Extract the [X, Y] coordinate from the center of the cell holding the provided text.  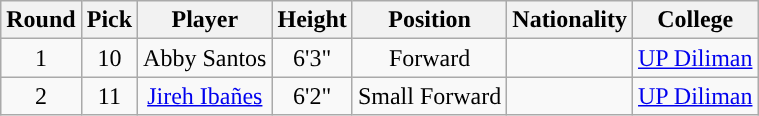
Abby Santos [205, 58]
Jireh Ibañes [205, 96]
1 [41, 58]
College [696, 20]
Player [205, 20]
Pick [109, 20]
Forward [429, 58]
Position [429, 20]
6'3" [312, 58]
Height [312, 20]
Small Forward [429, 96]
6'2" [312, 96]
11 [109, 96]
2 [41, 96]
10 [109, 58]
Round [41, 20]
Nationality [570, 20]
